Locate the cell with the specified text and output its [X, Y] center coordinate. 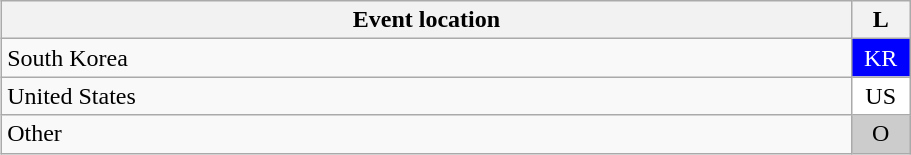
United States [427, 96]
Other [427, 134]
KR [880, 58]
O [880, 134]
Event location [427, 20]
South Korea [427, 58]
L [880, 20]
US [880, 96]
